Return the [X, Y] coordinate for the center point of the cell that contains the specified text.  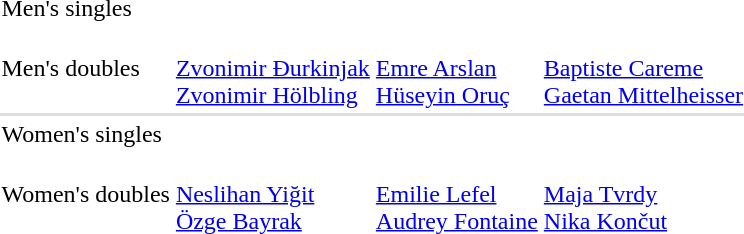
Men's doubles [86, 68]
Zvonimir ĐurkinjakZvonimir Hölbling [272, 68]
Emre ArslanHüseyin Oruç [456, 68]
Baptiste CaremeGaetan Mittelheisser [643, 68]
Women's singles [86, 134]
